Determine the [x, y] coordinate at the center of the cell enclosing the given text.  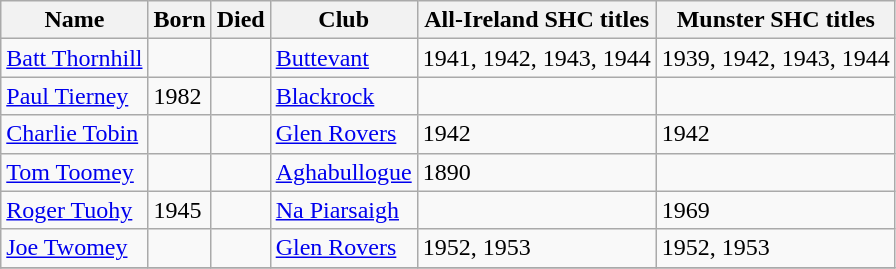
Blackrock [344, 96]
1982 [180, 96]
Na Piarsaigh [344, 210]
Club [344, 20]
Buttevant [344, 58]
Joe Twomey [74, 248]
Name [74, 20]
1890 [536, 172]
Aghabullogue [344, 172]
Born [180, 20]
All-Ireland SHC titles [536, 20]
Munster SHC titles [776, 20]
1939, 1942, 1943, 1944 [776, 58]
1969 [776, 210]
1945 [180, 210]
Paul Tierney [74, 96]
Batt Thornhill [74, 58]
1941, 1942, 1943, 1944 [536, 58]
Charlie Tobin [74, 134]
Roger Tuohy [74, 210]
Died [240, 20]
Tom Toomey [74, 172]
